Output the (x, y) coordinate of the center of the cell containing the given text.  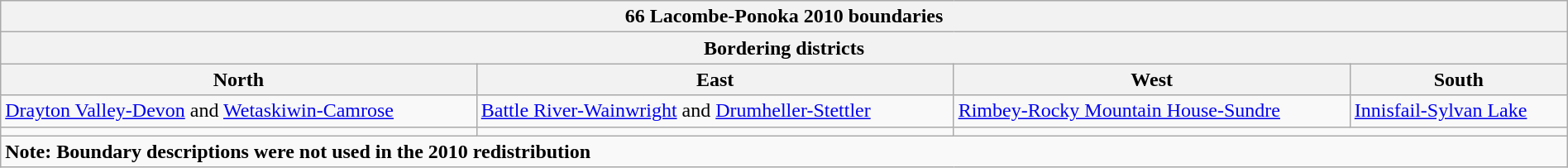
East (715, 79)
South (1459, 79)
Innisfail-Sylvan Lake (1459, 111)
Bordering districts (784, 48)
West (1151, 79)
North (238, 79)
Note: Boundary descriptions were not used in the 2010 redistribution (784, 151)
Battle River-Wainwright and Drumheller-Stettler (715, 111)
Drayton Valley-Devon and Wetaskiwin-Camrose (238, 111)
Rimbey-Rocky Mountain House-Sundre (1151, 111)
66 Lacombe-Ponoka 2010 boundaries (784, 17)
